Scan for the cell matching the given text and deliver its (X, Y) coordinate at center. 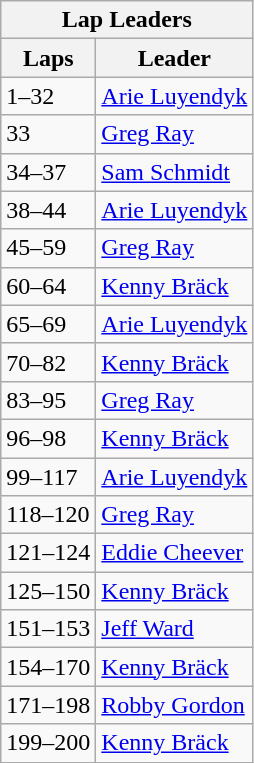
121–124 (48, 553)
33 (48, 134)
60–64 (48, 286)
65–69 (48, 324)
Leader (174, 58)
125–150 (48, 591)
83–95 (48, 400)
70–82 (48, 362)
Laps (48, 58)
1–32 (48, 96)
96–98 (48, 438)
Sam Schmidt (174, 172)
99–117 (48, 477)
Robby Gordon (174, 705)
151–153 (48, 629)
Jeff Ward (174, 629)
38–44 (48, 210)
34–37 (48, 172)
118–120 (48, 515)
154–170 (48, 667)
Lap Leaders (127, 20)
171–198 (48, 705)
45–59 (48, 248)
199–200 (48, 743)
Eddie Cheever (174, 553)
